Scan for the cell matching the given text and deliver its [x, y] coordinate at center. 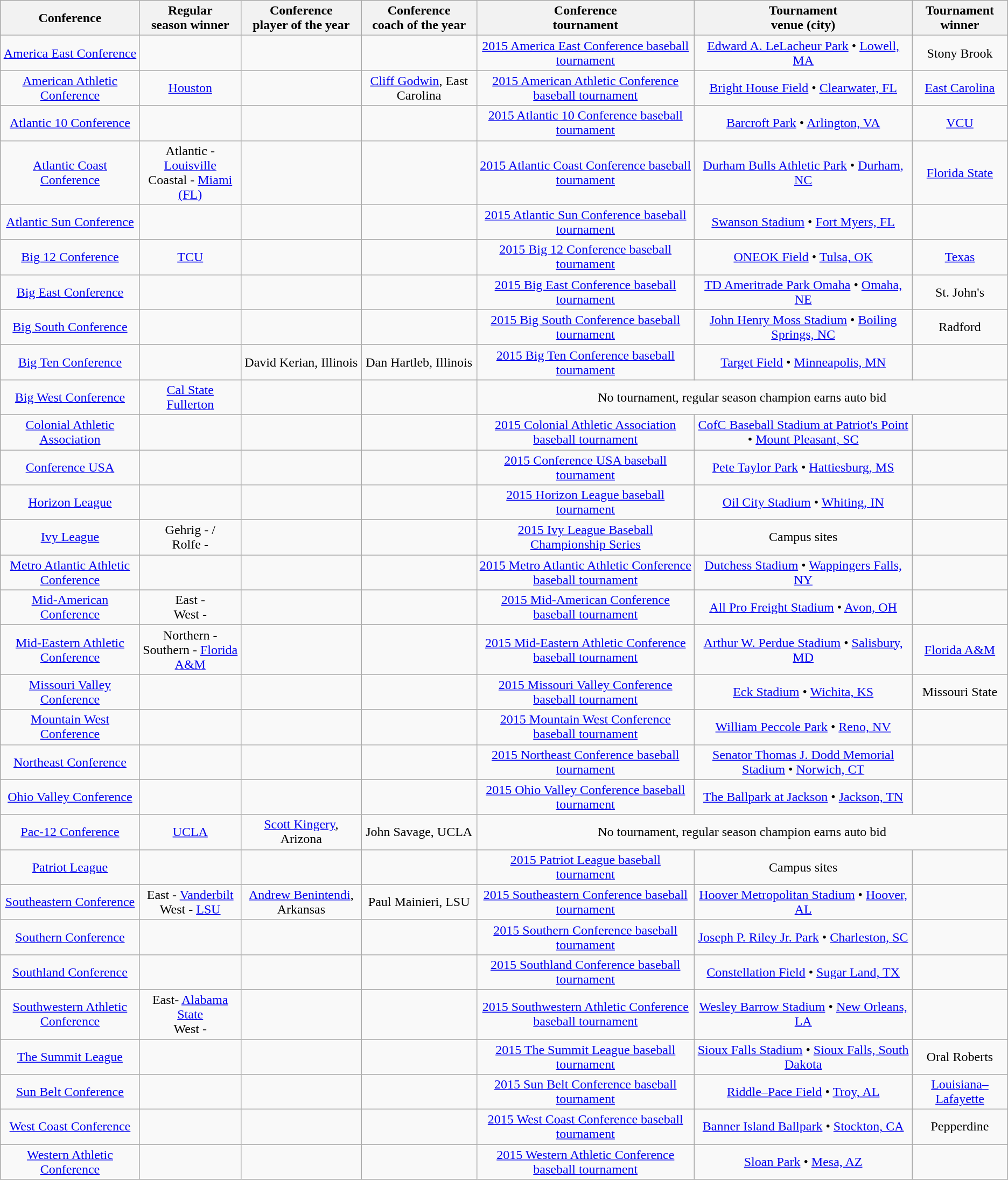
Eck Stadium • Wichita, KS [803, 692]
CofC Baseball Stadium at Patriot's Point • Mount Pleasant, SC [803, 432]
East- Alabama StateWest - [190, 1014]
Conferenceplayer of the year [301, 18]
Conference [70, 18]
Pepperdine [960, 1127]
Atlantic 10 Conference [70, 123]
2015 West Coast Conference baseball tournament [586, 1127]
2015 Patriot League baseball tournament [586, 867]
Dan Hartleb, Illinois [419, 362]
Sloan Park • Mesa, AZ [803, 1162]
Regularseason winner [190, 18]
2015 Metro Atlantic Athletic Conference baseball tournament [586, 573]
Swanson Stadium • Fort Myers, FL [803, 222]
St. John's [960, 292]
2015 Big East Conference baseball tournament [586, 292]
Atlantic Coast Conference [70, 172]
TD Ameritrade Park Omaha • Omaha, NE [803, 292]
Florida A&M [960, 650]
Metro Atlantic Athletic Conference [70, 573]
2015 Conference USA baseball tournament [586, 467]
Bright House Field • Clearwater, FL [803, 88]
Cal State Fullerton [190, 397]
Pac-12 Conference [70, 832]
Constellation Field • Sugar Land, TX [803, 972]
East - VanderbiltWest - LSU [190, 902]
David Kerian, Illinois [301, 362]
Pete Taylor Park • Hattiesburg, MS [803, 467]
2015 Big South Conference baseball tournament [586, 327]
Senator Thomas J. Dodd Memorial Stadium • Norwich, CT [803, 762]
2015 Missouri Valley Conference baseball tournament [586, 692]
2015 American Athletic Conference baseball tournament [586, 88]
Barcroft Park • Arlington, VA [803, 123]
Ivy League [70, 537]
West Coast Conference [70, 1127]
Oral Roberts [960, 1056]
2015 Southwestern Athletic Conference baseball tournament [586, 1014]
Durham Bulls Athletic Park • Durham, NC [803, 172]
2015 Mid-American Conference baseball tournament [586, 607]
Patriot League [70, 867]
2015 Western Athletic Conference baseball tournament [586, 1162]
William Peccole Park • Reno, NV [803, 727]
2015 Mountain West Conference baseball tournament [586, 727]
Northeast Conference [70, 762]
Cliff Godwin, East Carolina [419, 88]
Southern Conference [70, 937]
Horizon League [70, 503]
2015 Atlantic Coast Conference baseball tournament [586, 172]
Atlantic Sun Conference [70, 222]
2015 Mid-Eastern Athletic Conference baseball tournament [586, 650]
Big East Conference [70, 292]
Big West Conference [70, 397]
Target Field • Minneapolis, MN [803, 362]
Mid-American Conference [70, 607]
Ohio Valley Conference [70, 797]
Conferencecoach of the year [419, 18]
2015 Big Ten Conference baseball tournament [586, 362]
2015 Atlantic Sun Conference baseball tournament [586, 222]
All Pro Freight Stadium • Avon, OH [803, 607]
2015 Sun Belt Conference baseball tournament [586, 1092]
Edward A. LeLacheur Park • Lowell, MA [803, 53]
Stony Brook [960, 53]
2015 Ivy League Baseball Championship Series [586, 537]
TCU [190, 257]
ONEOK Field • Tulsa, OK [803, 257]
Conference USA [70, 467]
America East Conference [70, 53]
Mountain West Conference [70, 727]
2015 Southland Conference baseball tournament [586, 972]
Louisiana–Lafayette [960, 1092]
Andrew Benintendi, Arkansas [301, 902]
Hoover Metropolitan Stadium • Hoover, AL [803, 902]
Houston [190, 88]
2015 Southern Conference baseball tournament [586, 937]
2015 Horizon League baseball tournament [586, 503]
Southwestern Athletic Conference [70, 1014]
2015 Southeastern Conference baseball tournament [586, 902]
Western Athletic Conference [70, 1162]
Florida State [960, 172]
John Henry Moss Stadium • Boiling Springs, NC [803, 327]
2015 Colonial Athletic Association baseball tournament [586, 432]
Sioux Falls Stadium • Sioux Falls, South Dakota [803, 1056]
Big Ten Conference [70, 362]
2015 Northeast Conference baseball tournament [586, 762]
Arthur W. Perdue Stadium • Salisbury, MD [803, 650]
Big 12 Conference [70, 257]
2015 America East Conference baseball tournament [586, 53]
Big South Conference [70, 327]
American Athletic Conference [70, 88]
Colonial Athletic Association [70, 432]
Northern - Southern - Florida A&M [190, 650]
Scott Kingery, Arizona [301, 832]
Atlantic - LouisvilleCoastal - Miami (FL) [190, 172]
The Ballpark at Jackson • Jackson, TN [803, 797]
2015 Ohio Valley Conference baseball tournament [586, 797]
Wesley Barrow Stadium • New Orleans, LA [803, 1014]
2015 Big 12 Conference baseball tournament [586, 257]
East Carolina [960, 88]
East - West - [190, 607]
UCLA [190, 832]
Radford [960, 327]
Gehrig - /Rolfe - [190, 537]
Dutchess Stadium • Wappingers Falls, NY [803, 573]
Mid-Eastern Athletic Conference [70, 650]
2015 The Summit League baseball tournament [586, 1056]
Tournamentvenue (city) [803, 18]
2015 Atlantic 10 Conference baseball tournament [586, 123]
Oil City Stadium • Whiting, IN [803, 503]
Tournamentwinner [960, 18]
The Summit League [70, 1056]
Paul Mainieri, LSU [419, 902]
Banner Island Ballpark • Stockton, CA [803, 1127]
Missouri State [960, 692]
Joseph P. Riley Jr. Park • Charleston, SC [803, 937]
John Savage, UCLA [419, 832]
Conferencetournament [586, 18]
Riddle–Pace Field • Troy, AL [803, 1092]
Texas [960, 257]
Southland Conference [70, 972]
Missouri Valley Conference [70, 692]
VCU [960, 123]
Sun Belt Conference [70, 1092]
Southeastern Conference [70, 902]
